Find where the given text appears and provide that cell's center as [X, Y] coordinate. 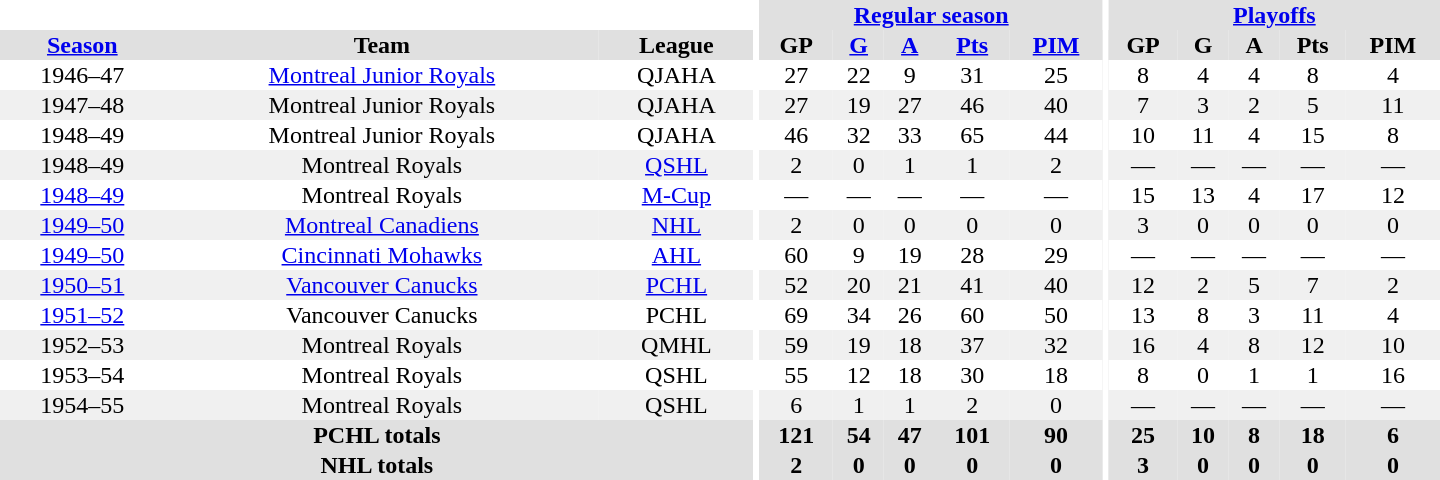
1952–53 [82, 345]
50 [1056, 315]
League [676, 45]
47 [910, 435]
90 [1056, 435]
22 [858, 75]
44 [1056, 135]
PCHL totals [377, 435]
1954–55 [82, 405]
M-Cup [676, 195]
1950–51 [82, 285]
26 [910, 315]
1953–54 [82, 375]
21 [910, 285]
69 [796, 315]
Cincinnati Mohawks [382, 255]
NHL totals [377, 465]
20 [858, 285]
QMHL [676, 345]
34 [858, 315]
101 [972, 435]
Montreal Canadiens [382, 225]
1946–47 [82, 75]
Season [82, 45]
1951–52 [82, 315]
29 [1056, 255]
41 [972, 285]
Playoffs [1274, 15]
Regular season [931, 15]
52 [796, 285]
31 [972, 75]
1947–48 [82, 105]
121 [796, 435]
28 [972, 255]
33 [910, 135]
65 [972, 135]
55 [796, 375]
AHL [676, 255]
54 [858, 435]
Team [382, 45]
17 [1313, 195]
NHL [676, 225]
37 [972, 345]
30 [972, 375]
59 [796, 345]
